Output the [X, Y] coordinate of the center of the cell containing the given text.  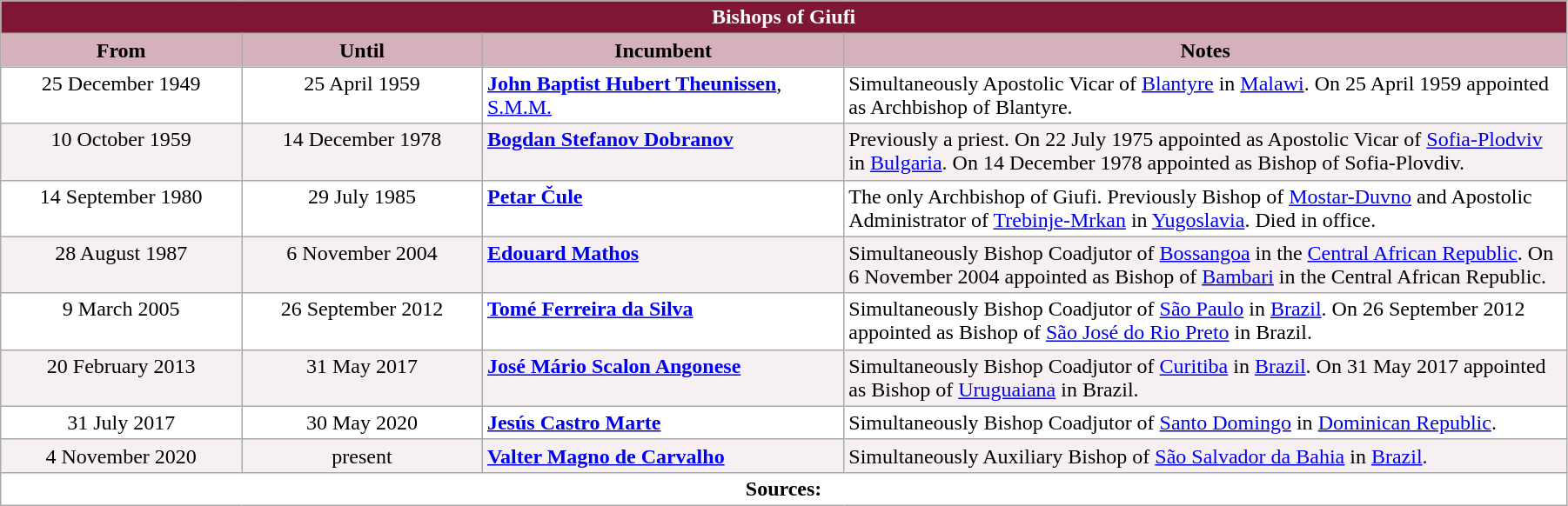
From [122, 50]
29 July 1985 [362, 209]
Simultaneously Bishop Coadjutor of Santo Domingo in Dominican Republic. [1206, 423]
Tomé Ferreira da Silva [663, 322]
14 December 1978 [362, 151]
6 November 2004 [362, 264]
31 May 2017 [362, 377]
31 July 2017 [122, 423]
25 December 1949 [122, 96]
Jesús Castro Marte [663, 423]
Incumbent [663, 50]
28 August 1987 [122, 264]
Valter Magno de Carvalho [663, 456]
Bogdan Stefanov Dobranov [663, 151]
20 February 2013 [122, 377]
14 September 1980 [122, 209]
Simultaneously Apostolic Vicar of Blantyre in Malawi. On 25 April 1959 appointed as Archbishop of Blantyre. [1206, 96]
25 April 1959 [362, 96]
Until [362, 50]
Bishops of Giufi [784, 17]
Edouard Mathos [663, 264]
4 November 2020 [122, 456]
26 September 2012 [362, 322]
Sources: [784, 489]
30 May 2020 [362, 423]
present [362, 456]
Simultaneously Auxiliary Bishop of São Salvador da Bahia in Brazil. [1206, 456]
9 March 2005 [122, 322]
Simultaneously Bishop Coadjutor of São Paulo in Brazil. On 26 September 2012 appointed as Bishop of São José do Rio Preto in Brazil. [1206, 322]
Notes [1206, 50]
Petar Čule [663, 209]
Simultaneously Bishop Coadjutor of Curitiba in Brazil. On 31 May 2017 appointed as Bishop of Uruguaiana in Brazil. [1206, 377]
10 October 1959 [122, 151]
John Baptist Hubert Theunissen, S.M.M. [663, 96]
José Mário Scalon Angonese [663, 377]
The only Archbishop of Giufi. Previously Bishop of Mostar-Duvno and Apostolic Administrator of Trebinje-Mrkan in Yugoslavia. Died in office. [1206, 209]
